Return [x, y] of the center of cell containing provided text 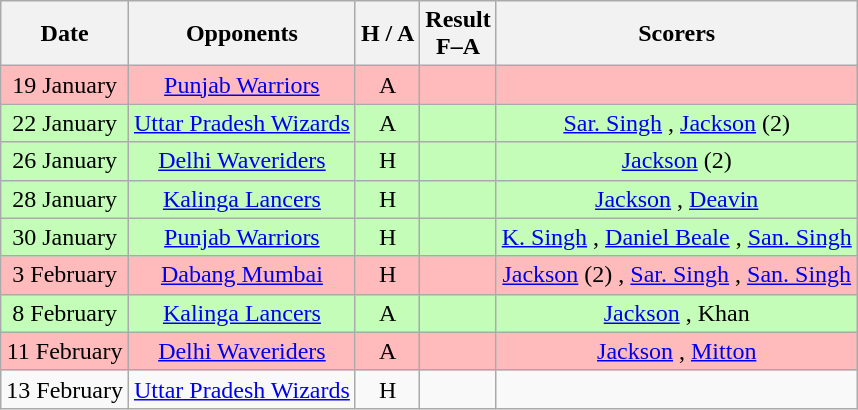
13 February [65, 389]
Date [65, 34]
Jackson (2) , Sar. Singh , San. Singh [676, 275]
Jackson (2) [676, 161]
Scorers [676, 34]
22 January [65, 123]
8 February [65, 313]
30 January [65, 237]
H / A [387, 34]
19 January [65, 85]
11 February [65, 351]
Jackson , Mitton [676, 351]
Opponents [242, 34]
26 January [65, 161]
Sar. Singh , Jackson (2) [676, 123]
Jackson , Deavin [676, 199]
K. Singh , Daniel Beale , San. Singh [676, 237]
Dabang Mumbai [242, 275]
3 February [65, 275]
ResultF–A [458, 34]
28 January [65, 199]
Jackson , Khan [676, 313]
